Find where the given text appears and provide that cell's center as [x, y] coordinate. 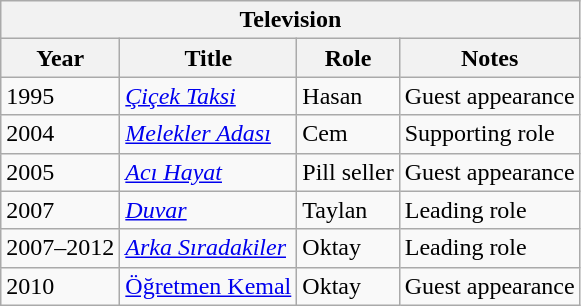
2010 [60, 286]
2004 [60, 134]
Year [60, 58]
Duvar [208, 210]
Çiçek Taksi [208, 96]
2005 [60, 172]
Taylan [348, 210]
Role [348, 58]
Supporting role [490, 134]
Acı Hayat [208, 172]
Pill seller [348, 172]
Arka Sıradakiler [208, 248]
Cem [348, 134]
Notes [490, 58]
Title [208, 58]
2007 [60, 210]
Television [290, 20]
Öğretmen Kemal [208, 286]
Hasan [348, 96]
2007–2012 [60, 248]
Melekler Adası [208, 134]
1995 [60, 96]
